Determine the [X, Y] coordinate at the center of the cell enclosing the given text.  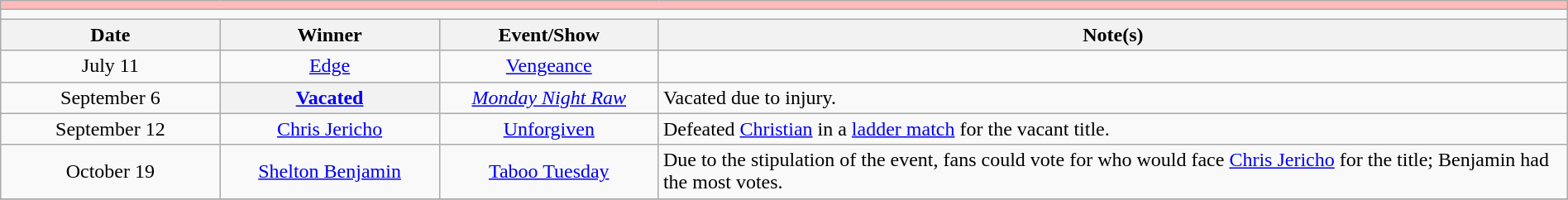
Unforgiven [549, 129]
October 19 [111, 172]
July 11 [111, 66]
Chris Jericho [329, 129]
Taboo Tuesday [549, 172]
Winner [329, 35]
Edge [329, 66]
Note(s) [1113, 35]
Vacated due to injury. [1113, 98]
Vacated [329, 98]
Event/Show [549, 35]
September 6 [111, 98]
Shelton Benjamin [329, 172]
Date [111, 35]
Due to the stipulation of the event, fans could vote for who would face Chris Jericho for the title; Benjamin had the most votes. [1113, 172]
Monday Night Raw [549, 98]
Defeated Christian in a ladder match for the vacant title. [1113, 129]
September 12 [111, 129]
Vengeance [549, 66]
